Locate the cell with the specified text and output its [X, Y] center coordinate. 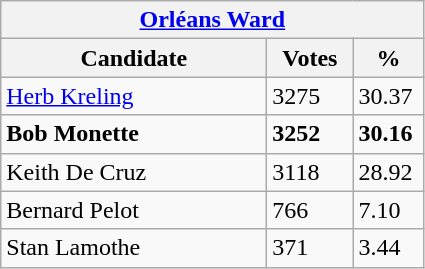
Orléans Ward [212, 20]
3275 [310, 96]
Votes [310, 58]
3252 [310, 134]
371 [310, 248]
28.92 [388, 172]
Bernard Pelot [134, 210]
Keith De Cruz [134, 172]
Candidate [134, 58]
Stan Lamothe [134, 248]
3118 [310, 172]
Herb Kreling [134, 96]
3.44 [388, 248]
30.16 [388, 134]
% [388, 58]
7.10 [388, 210]
Bob Monette [134, 134]
766 [310, 210]
30.37 [388, 96]
